Scan for the cell matching the given text and deliver its (x, y) coordinate at center. 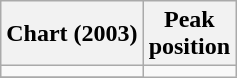
Chart (2003) (72, 34)
Peak position (189, 34)
